Detect which cell encompasses the target text, then output its [x, y] center coordinate. 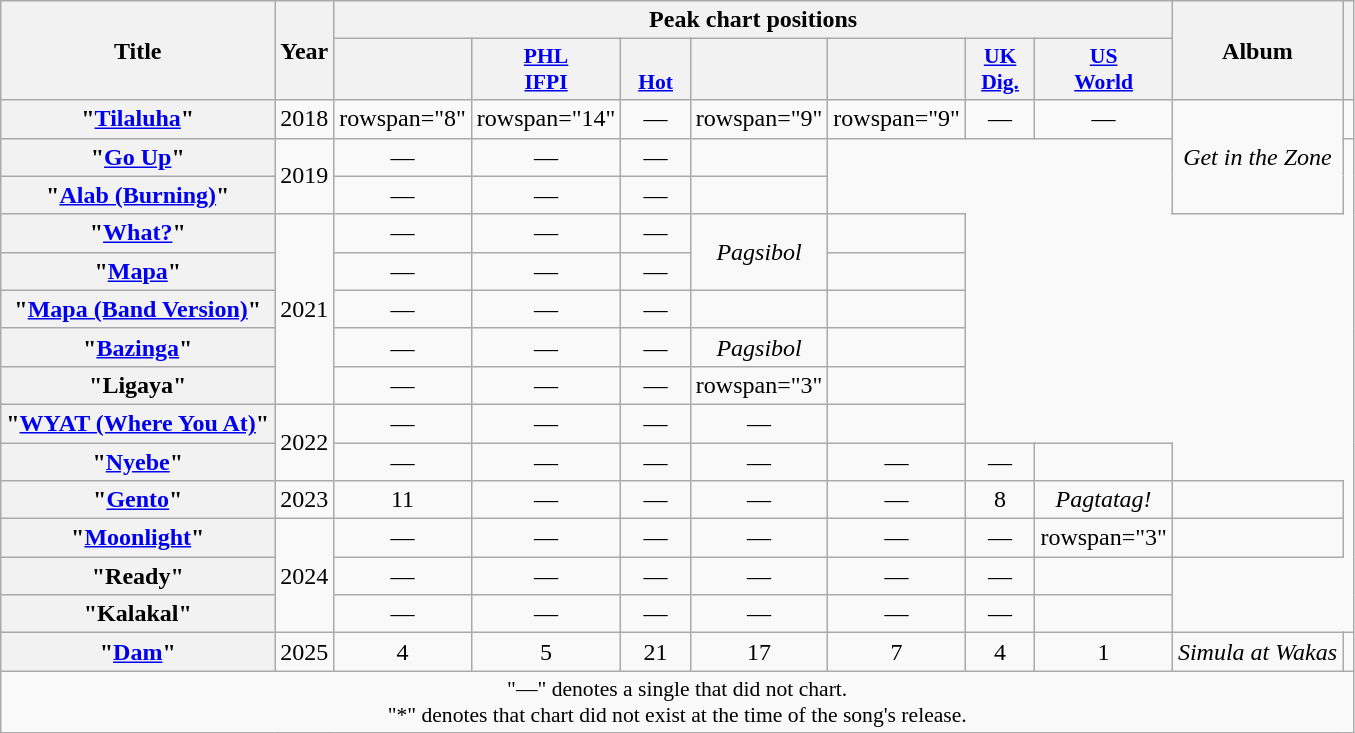
Year [304, 50]
"—" denotes a single that did not chart."*" denotes that chart did not exist at the time of the song's release. [678, 702]
"Gento" [138, 500]
2022 [304, 442]
21 [656, 652]
5 [546, 652]
"Go Up" [138, 157]
PHLIFPI [546, 70]
17 [759, 652]
Title [138, 50]
2021 [304, 309]
UKDig. [1000, 70]
"Bazinga" [138, 347]
"Ligaya" [138, 385]
11 [403, 500]
2023 [304, 500]
7 [897, 652]
Hot [656, 70]
"Dam" [138, 652]
"Ready" [138, 576]
Peak chart positions [754, 20]
USWorld [1104, 70]
1 [1104, 652]
"Mapa" [138, 271]
"Mapa (Band Version)" [138, 309]
"Moonlight" [138, 538]
8 [1000, 500]
Album [1257, 50]
"Tilaluha" [138, 119]
2025 [304, 652]
2019 [304, 176]
2018 [304, 119]
2024 [304, 576]
"Kalakal" [138, 614]
Get in the Zone [1257, 157]
"Nyebe" [138, 461]
"What?" [138, 233]
"Alab (Burning)" [138, 195]
Pagtatag! [1104, 500]
"WYAT (Where You At)" [138, 423]
rowspan="14" [546, 119]
Simula at Wakas [1257, 652]
rowspan="8" [403, 119]
